Extract the (x, y) coordinate from the center of the cell holding the provided text.  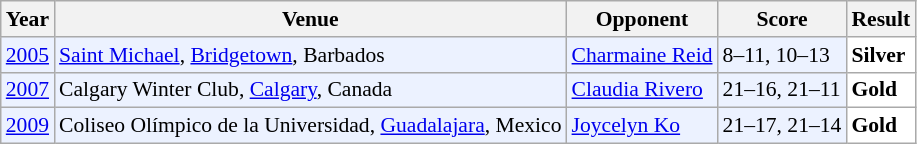
Result (880, 19)
Calgary Winter Club, Calgary, Canada (310, 90)
Year (28, 19)
Silver (880, 55)
Score (782, 19)
Joycelyn Ko (642, 126)
8–11, 10–13 (782, 55)
21–16, 21–11 (782, 90)
Opponent (642, 19)
2009 (28, 126)
Venue (310, 19)
Coliseo Olímpico de la Universidad, Guadalajara, Mexico (310, 126)
21–17, 21–14 (782, 126)
2005 (28, 55)
Saint Michael, Bridgetown, Barbados (310, 55)
2007 (28, 90)
Charmaine Reid (642, 55)
Claudia Rivero (642, 90)
